Provide the [X, Y] coordinate of the cell's center where the given text is located.  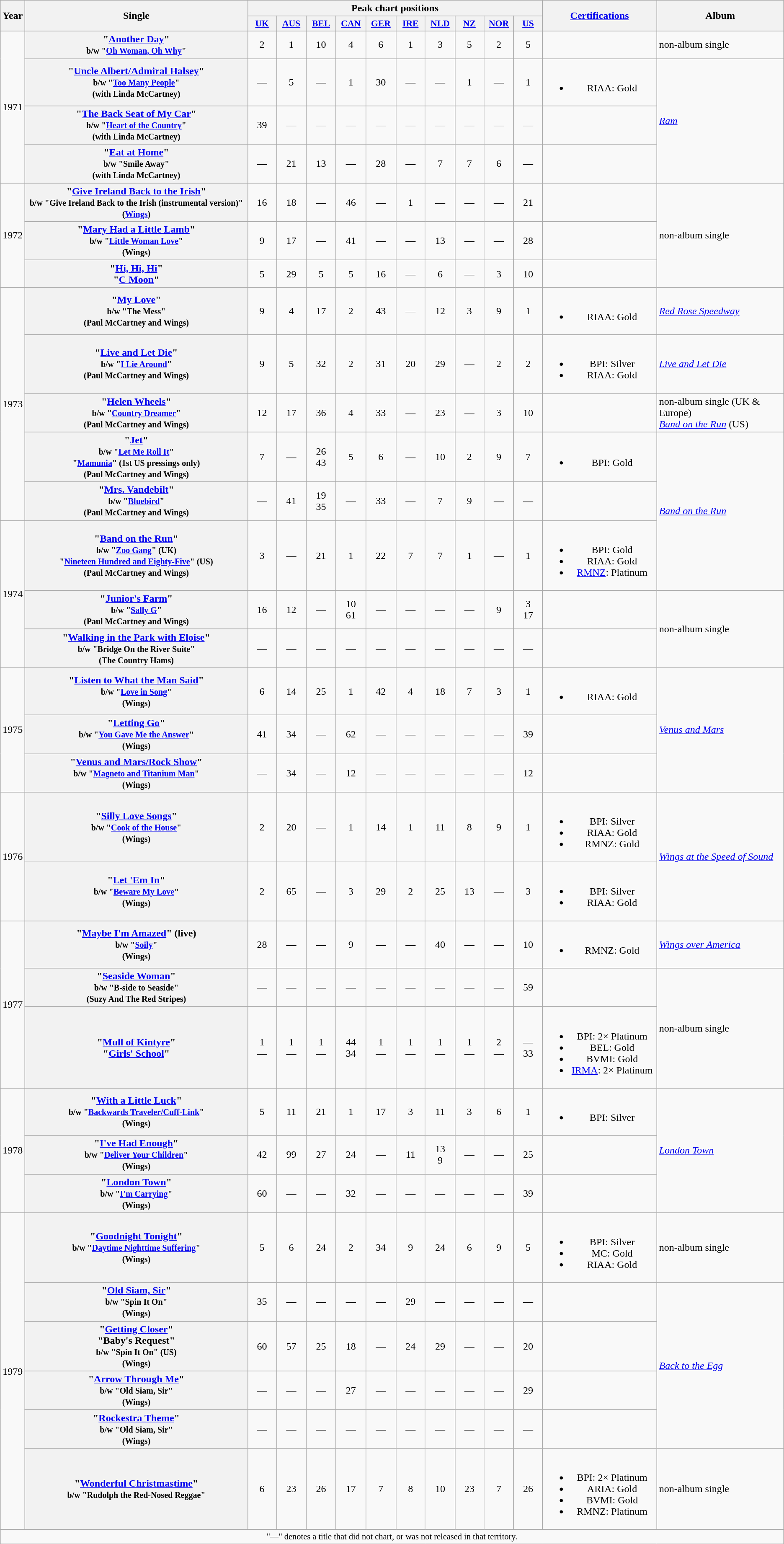
BPI: SilverMC: GoldRIAA: Gold [600, 1248]
"Walking in the Park with Eloise"b/w "Bridge On the River Suite"(The Country Hams) [137, 648]
Single [137, 16]
1977 [13, 1005]
Back to the Egg [720, 1365]
"Mary Had a Little Lamb"b/w "Little Woman Love"(Wings) [137, 241]
"Band on the Run"b/w "Zoo Gang" (UK)"Nineteen Hundred and Eighty-Five" (US)(Paul McCartney and Wings) [137, 556]
35 [262, 1302]
1972 [13, 235]
1979 [13, 1371]
"Mrs. Vandebilt"b/w "Bluebird"(Paul McCartney and Wings) [137, 501]
US [528, 24]
NOR [499, 24]
"—" denotes a title that did not chart, or was not released in that territory. [392, 1536]
Certifications [600, 16]
2643 [321, 457]
"Wonderful Christmastime"b/w "Rudolph the Red-Nosed Reggae" [137, 1489]
Year [13, 16]
36 [321, 413]
"Another Day"b/w "Oh Woman, Oh Why" [137, 44]
46 [351, 202]
22 [381, 556]
Peak chart positions [395, 8]
"Give Ireland Back to the Irish"b/w "Give Ireland Back to the Irish (instrumental version)"(Wings) [137, 202]
317 [528, 610]
BPI: SilverRIAA: GoldRMNZ: Gold [600, 827]
RMNZ: Gold [600, 944]
62 [351, 734]
non-album single (UK & Europe)Band on the Run (US) [720, 413]
Wings at the Speed of Sound [720, 856]
"With a Little Luck"b/w "Backwards Traveler/Cuff-Link"(Wings) [137, 1112]
"Uncle Albert/Admiral Halsey"b/w "Too Many People"(with Linda McCartney) [137, 82]
2— [499, 1047]
"Old Siam, Sir"b/w "Spin It On"(Wings) [137, 1302]
1971 [13, 107]
1061 [351, 610]
Wings over America [720, 944]
"Eat at Home"b/w "Smile Away"(with Linda McCartney) [137, 164]
"My Love"b/w "The Mess"(Paul McCartney and Wings) [137, 311]
AUS [291, 24]
BPI: 2× PlatinumBEL: GoldBVMI: GoldIRMA: 2× Platinum [600, 1047]
NZ [470, 24]
BPI: Gold [600, 457]
1974 [13, 594]
Venus and Mars [720, 730]
1935 [321, 501]
Album [720, 16]
Ram [720, 121]
31 [381, 364]
"Helen Wheels"b/w "Country Dreamer"(Paul McCartney and Wings) [137, 413]
59 [528, 988]
"Jet"b/w "Let Me Roll It""Mamunia" (1st US pressings only)(Paul McCartney and Wings) [137, 457]
"Silly Love Songs"b/w "Cook of the House"(Wings) [137, 827]
99 [291, 1155]
"Let 'Em In"b/w "Beware My Love"(Wings) [137, 892]
40 [440, 944]
London Town [720, 1151]
"I've Had Enough"b/w "Deliver Your Children"(Wings) [137, 1155]
"Goodnight Tonight"b/w "Daytime Nighttime Suffering"(Wings) [137, 1248]
"Maybe I'm Amazed" (live)b/w "Soily"(Wings) [137, 944]
1976 [13, 856]
BPI: GoldRIAA: GoldRMNZ: Platinum [600, 556]
"Arrow Through Me"b/w "Old Siam, Sir"(Wings) [137, 1390]
30 [381, 82]
GER [381, 24]
"Letting Go"b/w "You Gave Me the Answer"(Wings) [137, 734]
"Venus and Mars/Rock Show"b/w "Magneto and Titanium Man"(Wings) [137, 773]
Live and Let Die [720, 364]
CAN [351, 24]
"The Back Seat of My Car"b/w "Heart of the Country"(with Linda McCartney) [137, 125]
"Mull of Kintyre""Girls' School" [137, 1047]
1975 [13, 730]
BEL [321, 24]
"Hi, Hi, Hi""C Moon" [137, 274]
43 [381, 311]
Band on the Run [720, 511]
139 [440, 1155]
1978 [13, 1151]
"Junior's Farm"b/w "Sally G"(Paul McCartney and Wings) [137, 610]
1973 [13, 404]
57 [291, 1346]
"Seaside Woman"b/w "B-side to Seaside"(Suzy And The Red Stripes) [137, 988]
Red Rose Speedway [720, 311]
NLD [440, 24]
"London Town"b/w "I'm Carrying"(Wings) [137, 1193]
"Rockestra Theme"b/w "Old Siam, Sir"(Wings) [137, 1429]
65 [291, 892]
"Live and Let Die"b/w "I Lie Around"(Paul McCartney and Wings) [137, 364]
UK [262, 24]
BPI: 2× PlatinumARIA: GoldBVMI: GoldRMNZ: Platinum [600, 1489]
"Getting Closer""Baby's Request"b/w "Spin It On" (US)(Wings) [137, 1346]
4434 [351, 1047]
IRE [410, 24]
"Listen to What the Man Said"b/w "Love in Song"(Wings) [137, 691]
BPI: Silver [600, 1112]
—33 [528, 1047]
